Pinpoint the cell where the given text exists, returning its (X, Y) midpoint coordinate. 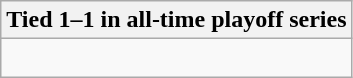
Tied 1–1 in all-time playoff series (176, 20)
